Extract the (x, y) coordinate from the center of the cell holding the provided text.  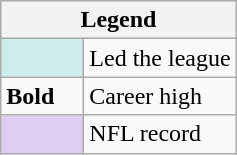
Bold (42, 96)
Legend (118, 20)
Led the league (160, 58)
NFL record (160, 134)
Career high (160, 96)
